For the text-containing cell, return its midpoint in [x, y] coordinate format. 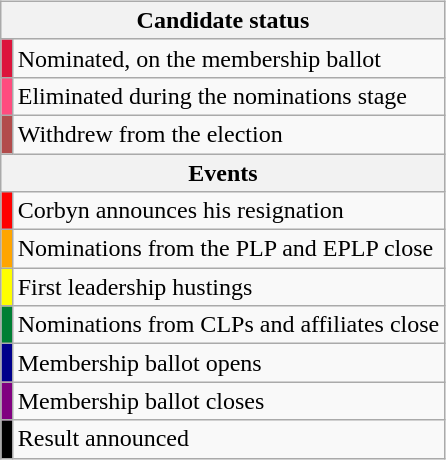
Membership ballot opens [228, 363]
Candidate status [223, 20]
Eliminated during the nominations stage [228, 96]
Events [223, 173]
Nominations from CLPs and affiliates close [228, 325]
Nominated, on the membership ballot [228, 58]
Result announced [228, 439]
Withdrew from the election [228, 134]
First leadership hustings [228, 287]
Membership ballot closes [228, 401]
Nominations from the PLP and EPLP close [228, 249]
Corbyn announces his resignation [228, 211]
